Capture the cell that displays the provided text and extract its [X, Y] central coordinate. 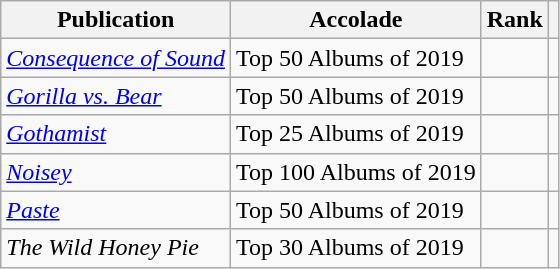
Noisey [116, 172]
Top 30 Albums of 2019 [356, 248]
Paste [116, 210]
Accolade [356, 20]
Rank [514, 20]
Top 100 Albums of 2019 [356, 172]
Gothamist [116, 134]
The Wild Honey Pie [116, 248]
Consequence of Sound [116, 58]
Top 25 Albums of 2019 [356, 134]
Publication [116, 20]
Gorilla vs. Bear [116, 96]
